Capture the cell that displays the provided text and extract its (x, y) central coordinate. 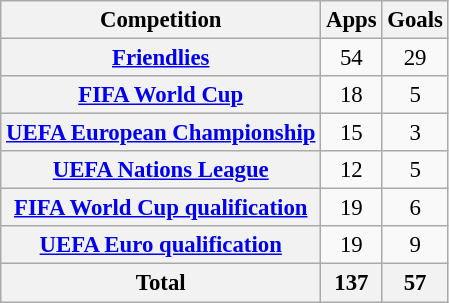
UEFA Euro qualification (161, 245)
9 (415, 245)
UEFA Nations League (161, 170)
54 (352, 58)
Friendlies (161, 58)
29 (415, 58)
3 (415, 133)
UEFA European Championship (161, 133)
Goals (415, 20)
137 (352, 283)
15 (352, 133)
57 (415, 283)
Competition (161, 20)
6 (415, 208)
Total (161, 283)
FIFA World Cup qualification (161, 208)
Apps (352, 20)
18 (352, 95)
FIFA World Cup (161, 95)
12 (352, 170)
